Scan for the cell matching the given text and deliver its [x, y] coordinate at center. 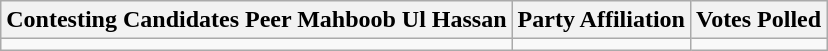
Votes Polled [758, 20]
Contesting Candidates Peer Mahboob Ul Hassan [256, 20]
Party Affiliation [601, 20]
